Locate the cell with the specified text and output its [x, y] center coordinate. 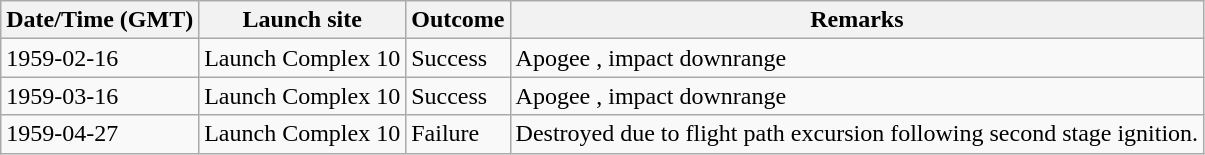
Outcome [458, 20]
Destroyed due to flight path excursion following second stage ignition. [857, 134]
Date/Time (GMT) [100, 20]
1959-04-27 [100, 134]
Launch site [302, 20]
Failure [458, 134]
Remarks [857, 20]
1959-02-16 [100, 58]
1959-03-16 [100, 96]
